Extract the (x, y) coordinate from the center of the cell holding the provided text.  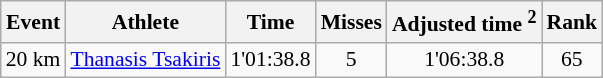
Thanasis Tsakiris (145, 60)
Athlete (145, 22)
20 km (34, 60)
5 (352, 60)
65 (572, 60)
Event (34, 22)
Time (270, 22)
Adjusted time 2 (464, 22)
1'06:38.8 (464, 60)
1'01:38.8 (270, 60)
Rank (572, 22)
Misses (352, 22)
